Detect which cell encompasses the target text, then output its (x, y) center coordinate. 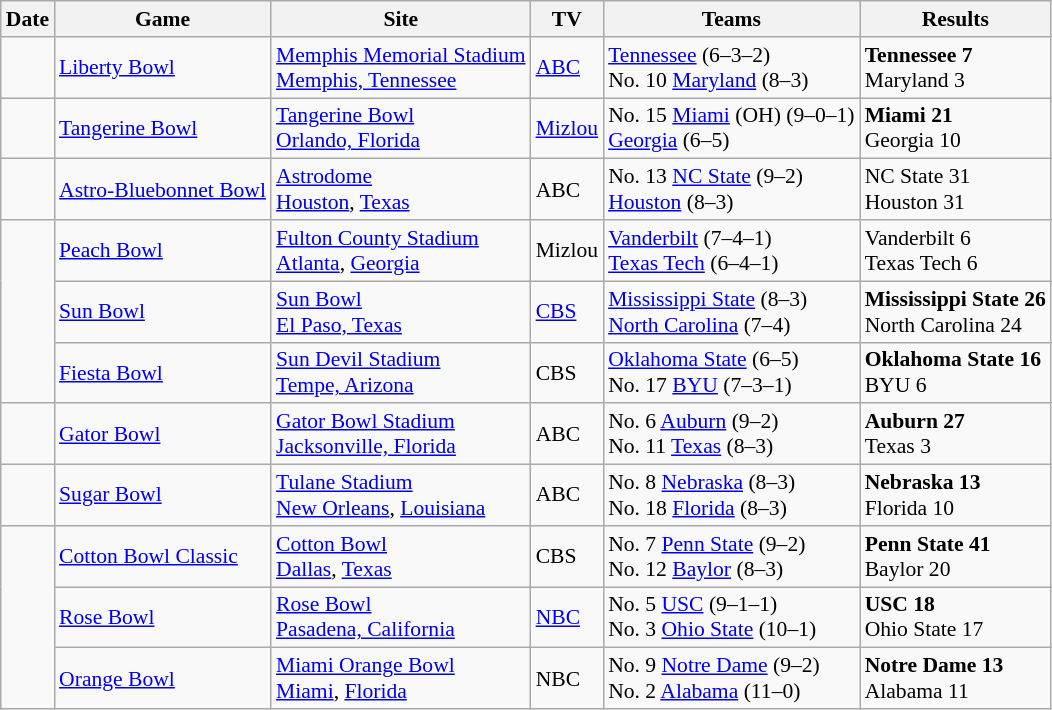
Cotton BowlDallas, Texas (401, 556)
Date (28, 19)
Vanderbilt 6Texas Tech 6 (956, 250)
Sun Devil StadiumTempe, Arizona (401, 372)
Mississippi State 26North Carolina 24 (956, 312)
Nebraska 13Florida 10 (956, 496)
Teams (732, 19)
No. 9 Notre Dame (9–2)No. 2 Alabama (11–0) (732, 678)
Fiesta Bowl (162, 372)
Tangerine BowlOrlando, Florida (401, 128)
Rose Bowl (162, 618)
Peach Bowl (162, 250)
Rose BowlPasadena, California (401, 618)
No. 6 Auburn (9–2)No. 11 Texas (8–3) (732, 434)
No. 15 Miami (OH) (9–0–1)Georgia (6–5) (732, 128)
No. 8 Nebraska (8–3)No. 18 Florida (8–3) (732, 496)
Gator Bowl (162, 434)
Tennessee (6–3–2)No. 10 Maryland (8–3) (732, 68)
Sun BowlEl Paso, Texas (401, 312)
Game (162, 19)
Orange Bowl (162, 678)
Site (401, 19)
Penn State 41Baylor 20 (956, 556)
Sugar Bowl (162, 496)
Liberty Bowl (162, 68)
Miami 21Georgia 10 (956, 128)
Cotton Bowl Classic (162, 556)
Oklahoma State 16BYU 6 (956, 372)
Gator Bowl StadiumJacksonville, Florida (401, 434)
USC 18Ohio State 17 (956, 618)
AstrodomeHouston, Texas (401, 190)
Miami Orange BowlMiami, Florida (401, 678)
Memphis Memorial StadiumMemphis, Tennessee (401, 68)
Tennessee 7Maryland 3 (956, 68)
Vanderbilt (7–4–1)Texas Tech (6–4–1) (732, 250)
Astro-Bluebonnet Bowl (162, 190)
No. 7 Penn State (9–2)No. 12 Baylor (8–3) (732, 556)
Notre Dame 13Alabama 11 (956, 678)
Fulton County StadiumAtlanta, Georgia (401, 250)
Mississippi State (8–3)North Carolina (7–4) (732, 312)
Results (956, 19)
Oklahoma State (6–5)No. 17 BYU (7–3–1) (732, 372)
Auburn 27Texas 3 (956, 434)
NC State 31Houston 31 (956, 190)
Tulane StadiumNew Orleans, Louisiana (401, 496)
Sun Bowl (162, 312)
No. 13 NC State (9–2)Houston (8–3) (732, 190)
TV (567, 19)
No. 5 USC (9–1–1)No. 3 Ohio State (10–1) (732, 618)
Tangerine Bowl (162, 128)
